Scan for the cell matching the given text and deliver its [x, y] coordinate at center. 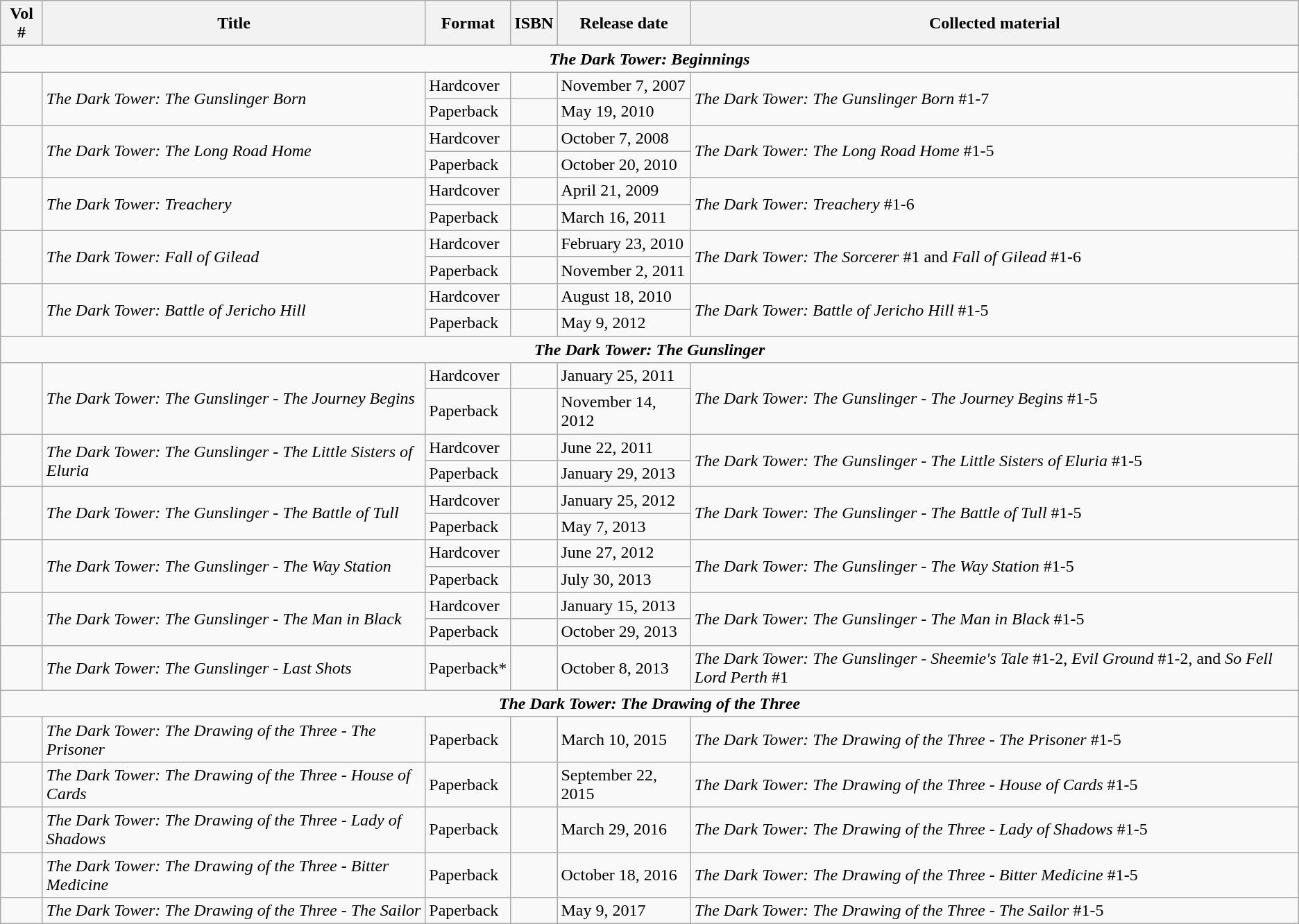
The Dark Tower: The Drawing of the Three - The Prisoner #1-5 [994, 739]
The Dark Tower: The Gunslinger [649, 349]
The Dark Tower: The Gunslinger - The Man in Black #1-5 [994, 619]
Collected material [994, 24]
June 27, 2012 [624, 553]
August 18, 2010 [624, 296]
October 18, 2016 [624, 874]
The Dark Tower: The Drawing of the Three - The Sailor [233, 911]
Format [468, 24]
March 10, 2015 [624, 739]
October 29, 2013 [624, 632]
The Dark Tower: Battle of Jericho Hill #1-5 [994, 309]
The Dark Tower: The Drawing of the Three - Lady of Shadows [233, 830]
The Dark Tower: The Drawing of the Three - Bitter Medicine [233, 874]
The Dark Tower: The Drawing of the Three - House of Cards #1-5 [994, 784]
May 19, 2010 [624, 112]
The Dark Tower: The Gunslinger - The Little Sisters of Eluria #1-5 [994, 461]
The Dark Tower: The Drawing of the Three - Lady of Shadows #1-5 [994, 830]
June 22, 2011 [624, 447]
The Dark Tower: The Gunslinger Born #1-7 [994, 99]
Release date [624, 24]
October 7, 2008 [624, 138]
The Dark Tower: The Gunslinger - The Battle of Tull [233, 513]
The Dark Tower: The Long Road Home #1-5 [994, 151]
March 16, 2011 [624, 217]
The Dark Tower: The Drawing of the Three - House of Cards [233, 784]
The Dark Tower: The Long Road Home [233, 151]
The Dark Tower: The Gunslinger - The Little Sisters of Eluria [233, 461]
The Dark Tower: The Gunslinger - The Way Station #1-5 [994, 566]
May 7, 2013 [624, 527]
ISBN [534, 24]
July 30, 2013 [624, 579]
February 23, 2010 [624, 243]
September 22, 2015 [624, 784]
The Dark Tower: The Gunslinger Born [233, 99]
The Dark Tower: The Gunslinger - The Battle of Tull #1-5 [994, 513]
The Dark Tower: Fall of Gilead [233, 257]
January 15, 2013 [624, 606]
The Dark Tower: The Gunslinger - The Journey Begins [233, 398]
Paperback* [468, 667]
The Dark Tower: The Gunslinger - The Way Station [233, 566]
The Dark Tower: The Gunslinger - Last Shots [233, 667]
The Dark Tower: The Gunslinger - Sheemie's Tale #1-2, Evil Ground #1-2, and So Fell Lord Perth #1 [994, 667]
Title [233, 24]
The Dark Tower: The Drawing of the Three - The Prisoner [233, 739]
The Dark Tower: The Drawing of the Three [649, 703]
The Dark Tower: The Gunslinger - The Journey Begins #1-5 [994, 398]
The Dark Tower: The Gunslinger - The Man in Black [233, 619]
The Dark Tower: The Sorcerer #1 and Fall of Gilead #1-6 [994, 257]
The Dark Tower: The Drawing of the Three - The Sailor #1-5 [994, 911]
May 9, 2017 [624, 911]
November 7, 2007 [624, 85]
January 25, 2012 [624, 500]
The Dark Tower: Treachery #1-6 [994, 204]
October 20, 2010 [624, 164]
November 14, 2012 [624, 412]
Vol # [22, 24]
April 21, 2009 [624, 191]
January 25, 2011 [624, 376]
The Dark Tower: The Drawing of the Three - Bitter Medicine #1-5 [994, 874]
March 29, 2016 [624, 830]
The Dark Tower: Battle of Jericho Hill [233, 309]
The Dark Tower: Beginnings [649, 59]
October 8, 2013 [624, 667]
The Dark Tower: Treachery [233, 204]
November 2, 2011 [624, 270]
January 29, 2013 [624, 474]
May 9, 2012 [624, 323]
